Output the [X, Y] coordinate of the center of the cell containing the given text.  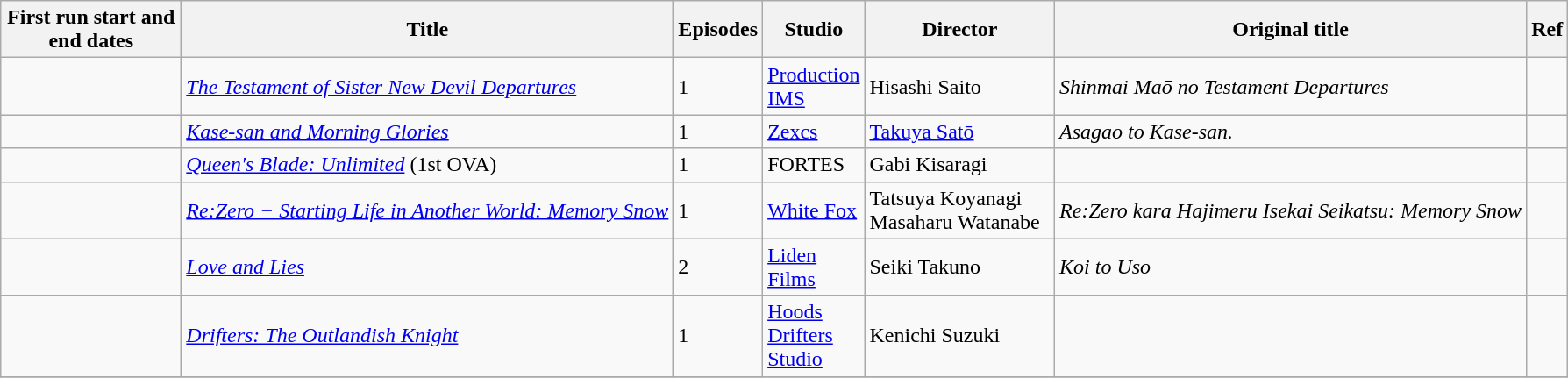
Love and Lies [428, 267]
Studio [814, 30]
Kenichi Suzuki [959, 336]
Ref [1547, 30]
Liden Films [814, 267]
FORTES [814, 165]
Original title [1291, 30]
The Testament of Sister New Devil Departures [428, 86]
Episodes [718, 30]
Tatsuya KoyanagiMasaharu Watanabe [959, 210]
Seiki Takuno [959, 267]
Koi to Uso [1291, 267]
White Fox [814, 210]
Production IMS [814, 86]
Shinmai Maō no Testament Departures [1291, 86]
Re:Zero kara Hajimeru Isekai Seikatsu: Memory Snow [1291, 210]
Drifters: The Outlandish Knight [428, 336]
Title [428, 30]
Asagao to Kase-san. [1291, 132]
Zexcs [814, 132]
Hoods Drifters Studio [814, 336]
Gabi Kisaragi [959, 165]
Queen's Blade: Unlimited (1st OVA) [428, 165]
Kase-san and Morning Glories [428, 132]
Hisashi Saito [959, 86]
Takuya Satō [959, 132]
Re:Zero − Starting Life in Another World: Memory Snow [428, 210]
2 [718, 267]
First run start and end dates [91, 30]
Director [959, 30]
